Search for the cell housing the specified text and yield its [x, y] center coordinate. 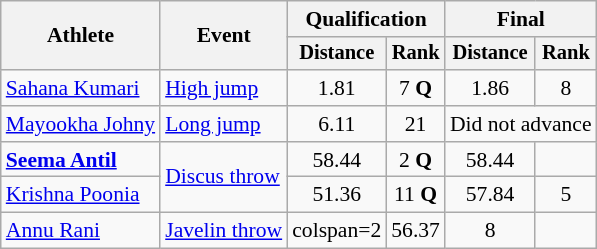
2 Q [416, 160]
1.81 [336, 88]
colspan=2 [336, 231]
Did not advance [521, 124]
Athlete [80, 36]
Sahana Kumari [80, 88]
Qualification [366, 19]
11 Q [416, 195]
Mayookha Johny [80, 124]
6.11 [336, 124]
51.36 [336, 195]
Event [224, 36]
Long jump [224, 124]
Discus throw [224, 178]
1.86 [490, 88]
7 Q [416, 88]
56.37 [416, 231]
21 [416, 124]
5 [566, 195]
Javelin throw [224, 231]
High jump [224, 88]
Final [521, 19]
Annu Rani [80, 231]
57.84 [490, 195]
Seema Antil [80, 160]
Krishna Poonia [80, 195]
